From the cell containing the given text, extract its center point as [X, Y] coordinate. 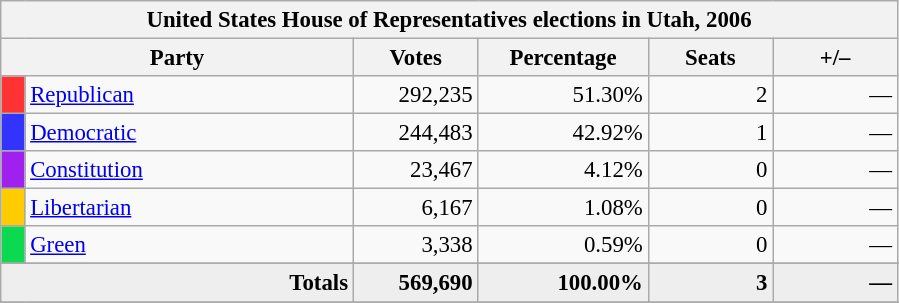
Votes [416, 58]
Party [178, 58]
100.00% [563, 283]
Percentage [563, 58]
51.30% [563, 95]
3 [710, 283]
569,690 [416, 283]
Libertarian [189, 208]
292,235 [416, 95]
Green [189, 245]
Totals [178, 283]
23,467 [416, 170]
0.59% [563, 245]
42.92% [563, 133]
+/– [836, 58]
Republican [189, 95]
3,338 [416, 245]
244,483 [416, 133]
Constitution [189, 170]
6,167 [416, 208]
United States House of Representatives elections in Utah, 2006 [450, 20]
2 [710, 95]
1.08% [563, 208]
4.12% [563, 170]
1 [710, 133]
Democratic [189, 133]
Seats [710, 58]
